Detect which cell encompasses the target text, then output its (X, Y) center coordinate. 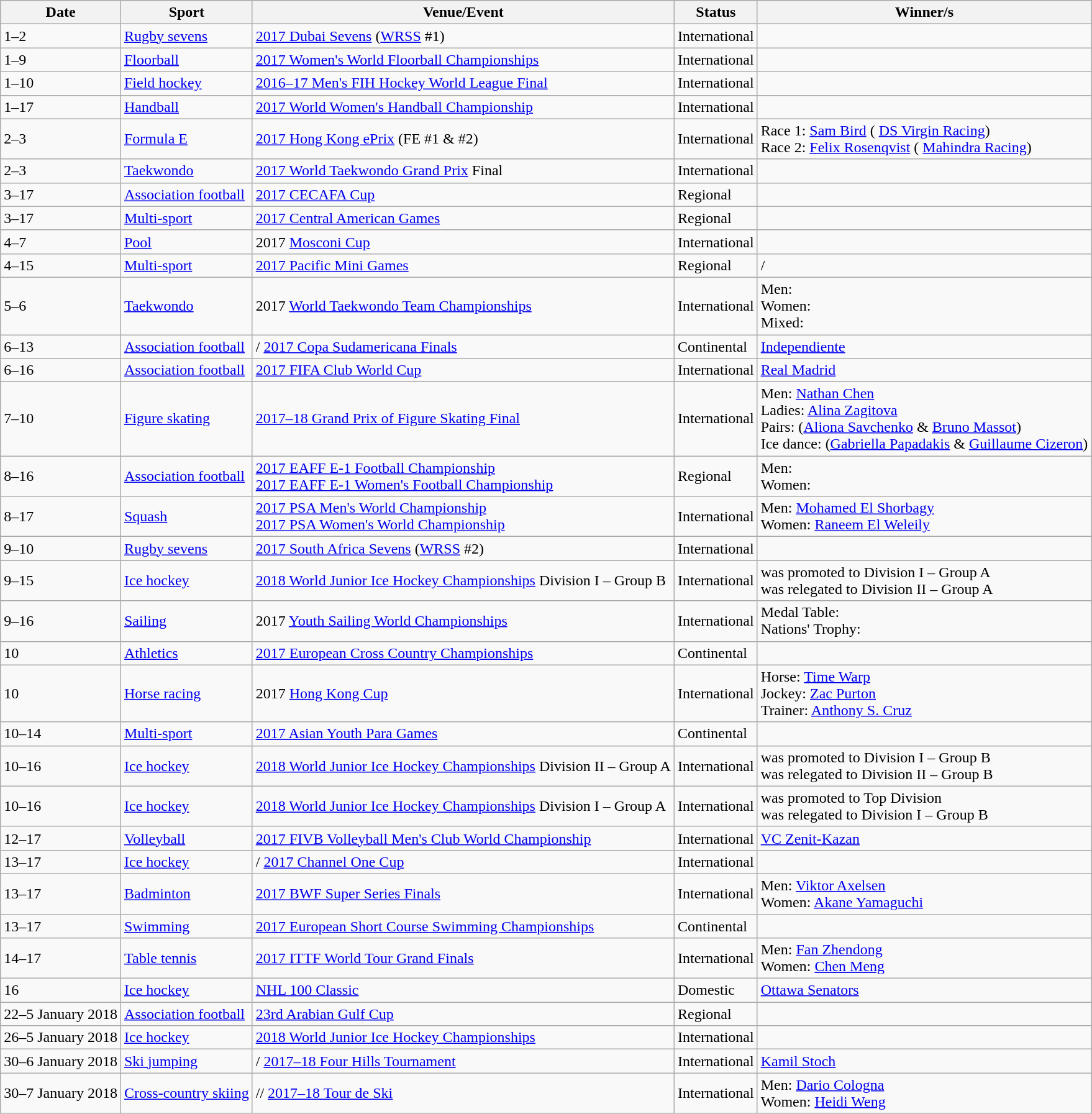
6–16 (61, 370)
2016–17 Men's FIH Hockey World League Final (463, 83)
2017 World Taekwondo Grand Prix Final (463, 171)
Men: Women: Mixed: (924, 306)
7–10 (61, 419)
2018 World Junior Ice Hockey Championships Division I – Group B (463, 580)
Domestic (716, 990)
Formula E (186, 139)
8–16 (61, 476)
2018 World Junior Ice Hockey Championships (463, 1038)
2018 World Junior Ice Hockey Championships Division I – Group A (463, 806)
4–7 (61, 242)
Field hockey (186, 83)
1–17 (61, 107)
Men: Women: (924, 476)
9–16 (61, 621)
Real Madrid (924, 370)
2017 Youth Sailing World Championships (463, 621)
Men: Nathan ChenLadies: Alina ZagitovaPairs: (Aliona Savchenko & Bruno Massot) Ice dance: (Gabriella Papadakis & Guillaume Cizeron) (924, 419)
1–2 (61, 36)
Venue/Event (463, 12)
/ 2017 Channel One Cup (463, 862)
2017 European Cross Country Championships (463, 653)
Date (61, 12)
Sailing (186, 621)
10–14 (61, 734)
Race 1: Sam Bird ( DS Virgin Racing)Race 2: Felix Rosenqvist ( Mahindra Racing) (924, 139)
Athletics (186, 653)
Sport (186, 12)
2017 Mosconi Cup (463, 242)
2017 European Short Course Swimming Championships (463, 926)
6–13 (61, 346)
2017 PSA Men's World Championship 2017 PSA Women's World Championship (463, 517)
was promoted to Top Division was relegated to Division I – Group B (924, 806)
2017 South Africa Sevens (WRSS #2) (463, 549)
Winner/s (924, 12)
2017 EAFF E-1 Football Championship 2017 EAFF E-1 Women's Football Championship (463, 476)
Status (716, 12)
2018 World Junior Ice Hockey Championships Division II – Group A (463, 765)
Horse racing (186, 693)
30–7 January 2018 (61, 1093)
2017 ITTF World Tour Grand Finals (463, 958)
was promoted to Division I – Group A was relegated to Division II – Group A (924, 580)
Table tennis (186, 958)
2017 World Women's Handball Championship (463, 107)
9–15 (61, 580)
12–17 (61, 838)
30–6 January 2018 (61, 1061)
2017 Hong Kong ePrix (FE #1 & #2) (463, 139)
Men: Fan ZhendongWomen: Chen Meng (924, 958)
Floorball (186, 60)
// 2017–18 Tour de Ski (463, 1093)
4–15 (61, 265)
9–10 (61, 549)
/ 2017 Copa Sudamericana Finals (463, 346)
16 (61, 990)
23rd Arabian Gulf Cup (463, 1014)
2017 CECAFA Cup (463, 194)
Handball (186, 107)
2017 Central American Games (463, 218)
2017 BWF Super Series Finals (463, 893)
1–9 (61, 60)
Pool (186, 242)
2017 Asian Youth Para Games (463, 734)
VC Zenit-Kazan (924, 838)
Swimming (186, 926)
22–5 January 2018 (61, 1014)
Volleyball (186, 838)
2017 Women's World Floorball Championships (463, 60)
26–5 January 2018 (61, 1038)
2017 FIFA Club World Cup (463, 370)
8–17 (61, 517)
2017 World Taekwondo Team Championships (463, 306)
/ 2017–18 Four Hills Tournament (463, 1061)
Figure skating (186, 419)
NHL 100 Classic (463, 990)
Men: Mohamed El ShorbagyWomen: Raneem El Weleily (924, 517)
2017 Pacific Mini Games (463, 265)
Ski jumping (186, 1061)
Men: Viktor AxelsenWomen: Akane Yamaguchi (924, 893)
Horse: Time WarpJockey: Zac PurtonTrainer: Anthony S. Cruz (924, 693)
2017 Dubai Sevens (WRSS #1) (463, 36)
2017 Hong Kong Cup (463, 693)
Badminton (186, 893)
14–17 (61, 958)
2017 FIVB Volleyball Men's Club World Championship (463, 838)
/ (924, 265)
Squash (186, 517)
Independiente (924, 346)
Cross-country skiing (186, 1093)
was promoted to Division I – Group B was relegated to Division II – Group B (924, 765)
5–6 (61, 306)
Ottawa Senators (924, 990)
Men: Dario ColognaWomen: Heidi Weng (924, 1093)
2017–18 Grand Prix of Figure Skating Final (463, 419)
1–10 (61, 83)
Kamil Stoch (924, 1061)
Medal Table: Nations' Trophy: (924, 621)
